Find where the given text appears and provide that cell's center as [X, Y] coordinate. 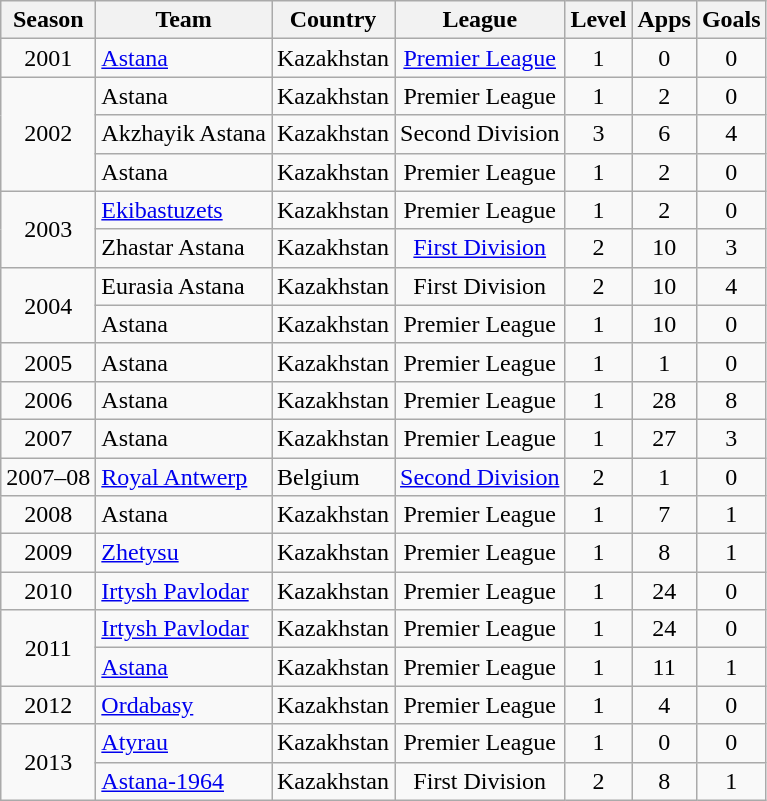
2004 [48, 305]
2008 [48, 515]
Belgium [334, 477]
27 [664, 438]
Goals [731, 20]
Akzhayik Astana [184, 134]
2003 [48, 229]
11 [664, 667]
Ekibastuzets [184, 210]
2011 [48, 648]
2006 [48, 400]
2002 [48, 134]
6 [664, 134]
2010 [48, 591]
Zhastar Astana [184, 248]
Season [48, 20]
Level [598, 20]
Royal Antwerp [184, 477]
Ordabasy [184, 705]
Eurasia Astana [184, 286]
Atyrau [184, 743]
7 [664, 515]
Astana-1964 [184, 781]
2005 [48, 362]
28 [664, 400]
2009 [48, 553]
2013 [48, 762]
Team [184, 20]
Country [334, 20]
League [480, 20]
2007 [48, 438]
2001 [48, 58]
2007–08 [48, 477]
Apps [664, 20]
Zhetysu [184, 553]
2012 [48, 705]
